Capture the cell that displays the provided text and extract its [x, y] central coordinate. 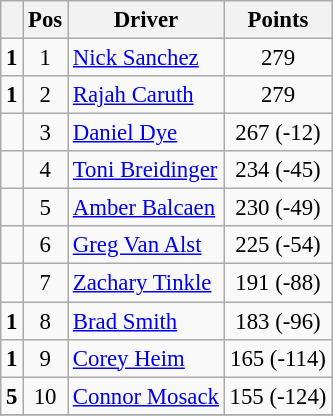
267 (-12) [278, 133]
8 [46, 321]
6 [46, 245]
225 (-54) [278, 245]
Greg Van Alst [146, 245]
234 (-45) [278, 170]
Rajah Caruth [146, 95]
Connor Mosack [146, 396]
Daniel Dye [146, 133]
Toni Breidinger [146, 170]
Zachary Tinkle [146, 283]
10 [46, 396]
9 [46, 358]
4 [46, 170]
191 (-88) [278, 283]
Pos [46, 20]
2 [46, 95]
Corey Heim [146, 358]
3 [46, 133]
7 [46, 283]
Nick Sanchez [146, 58]
183 (-96) [278, 321]
Driver [146, 20]
Brad Smith [146, 321]
165 (-114) [278, 358]
155 (-124) [278, 396]
Amber Balcaen [146, 208]
230 (-49) [278, 208]
Points [278, 20]
